Search for the cell housing the specified text and yield its [X, Y] center coordinate. 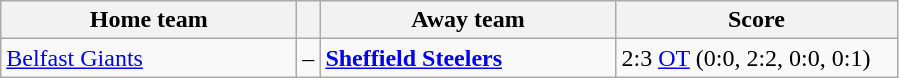
Score [756, 20]
Away team [468, 20]
Sheffield Steelers [468, 58]
– [308, 58]
2:3 OT (0:0, 2:2, 0:0, 0:1) [756, 58]
Belfast Giants [149, 58]
Home team [149, 20]
